Identify which cell holds the provided text, then report its [x, y] central coordinate. 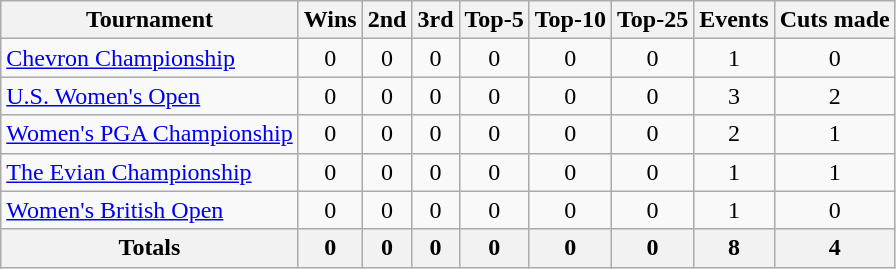
Women's PGA Championship [150, 134]
Chevron Championship [150, 58]
The Evian Championship [150, 172]
8 [734, 248]
3 [734, 96]
4 [834, 248]
3rd [436, 20]
Cuts made [834, 20]
Events [734, 20]
U.S. Women's Open [150, 96]
Top-5 [494, 20]
Top-10 [570, 20]
Tournament [150, 20]
Totals [150, 248]
2nd [387, 20]
Women's British Open [150, 210]
Top-25 [652, 20]
Wins [330, 20]
